Output the [x, y] coordinate of the center of the cell containing the given text.  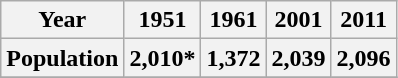
2,039 [298, 58]
2,096 [364, 58]
1951 [162, 20]
2011 [364, 20]
2,010* [162, 58]
Year [62, 20]
Population [62, 58]
1,372 [234, 58]
1961 [234, 20]
2001 [298, 20]
